Locate the cell with the specified text and output its [X, Y] center coordinate. 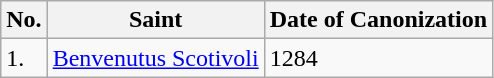
Date of Canonization [378, 20]
Benvenutus Scotivoli [156, 58]
1. [24, 58]
Saint [156, 20]
No. [24, 20]
1284 [378, 58]
